Search for the cell housing the specified text and yield its [x, y] center coordinate. 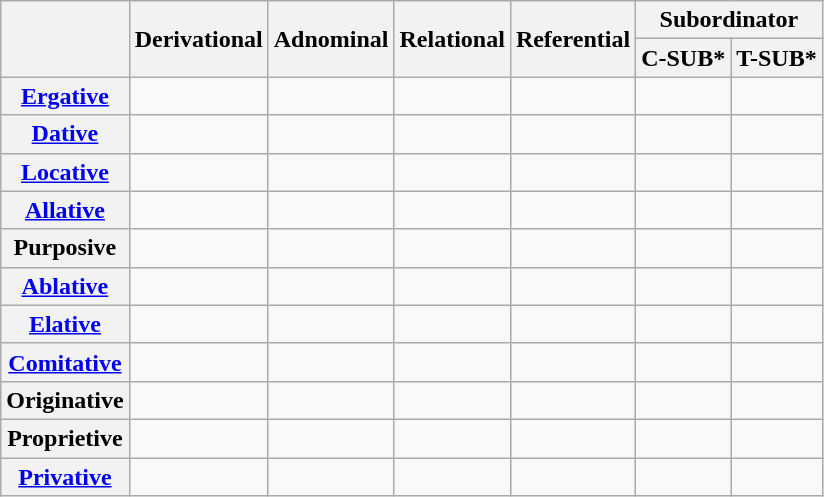
Proprietive [65, 438]
Privative [65, 477]
Adnominal [331, 39]
Derivational [198, 39]
T-SUB* [777, 58]
Comitative [65, 362]
Allative [65, 210]
Locative [65, 172]
Originative [65, 400]
Purposive [65, 248]
Elative [65, 324]
Ergative [65, 96]
C-SUB* [684, 58]
Referential [572, 39]
Subordinator [730, 20]
Dative [65, 134]
Relational [452, 39]
Ablative [65, 286]
